Find where the given text appears and provide that cell's center as (x, y) coordinate. 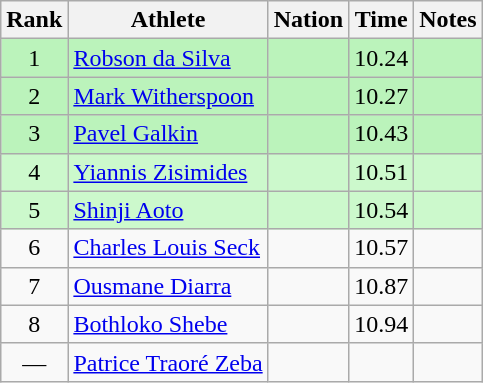
1 (34, 58)
10.57 (382, 248)
10.24 (382, 58)
10.94 (382, 324)
Ousmane Diarra (168, 286)
Patrice Traoré Zeba (168, 362)
4 (34, 172)
Robson da Silva (168, 58)
Bothloko Shebe (168, 324)
2 (34, 96)
10.54 (382, 210)
Athlete (168, 20)
Pavel Galkin (168, 134)
5 (34, 210)
Shinji Aoto (168, 210)
10.87 (382, 286)
8 (34, 324)
10.27 (382, 96)
Charles Louis Seck (168, 248)
7 (34, 286)
— (34, 362)
10.51 (382, 172)
Notes (448, 20)
Nation (308, 20)
6 (34, 248)
Time (382, 20)
Mark Witherspoon (168, 96)
3 (34, 134)
10.43 (382, 134)
Rank (34, 20)
Yiannis Zisimides (168, 172)
